Return the (X, Y) coordinate for the center point of the cell that contains the specified text.  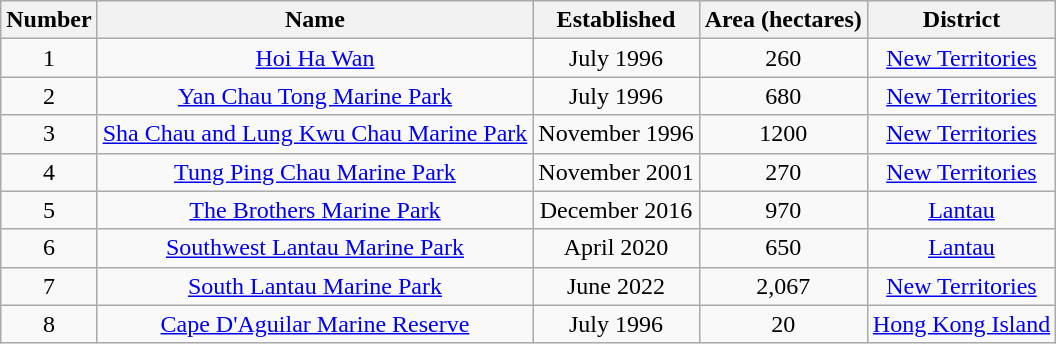
Cape D'Aguilar Marine Reserve (315, 324)
4 (49, 172)
District (961, 20)
Southwest Lantau Marine Park (315, 248)
6 (49, 248)
Tung Ping Chau Marine Park (315, 172)
Yan Chau Tong Marine Park (315, 96)
970 (783, 210)
December 2016 (616, 210)
November 2001 (616, 172)
680 (783, 96)
The Brothers Marine Park (315, 210)
1 (49, 58)
2,067 (783, 286)
November 1996 (616, 134)
Hong Kong Island (961, 324)
Number (49, 20)
June 2022 (616, 286)
20 (783, 324)
7 (49, 286)
3 (49, 134)
Area (hectares) (783, 20)
Sha Chau and Lung Kwu Chau Marine Park (315, 134)
270 (783, 172)
650 (783, 248)
8 (49, 324)
April 2020 (616, 248)
2 (49, 96)
Hoi Ha Wan (315, 58)
260 (783, 58)
Name (315, 20)
5 (49, 210)
1200 (783, 134)
Established (616, 20)
South Lantau Marine Park (315, 286)
